Return [x, y] of the center of cell containing provided text 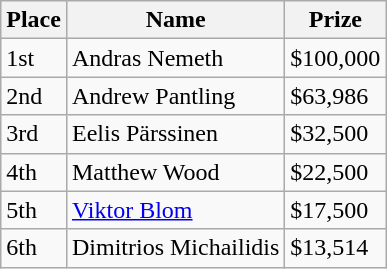
Viktor Blom [175, 210]
Prize [336, 20]
Andrew Pantling [175, 96]
6th [34, 248]
2nd [34, 96]
$22,500 [336, 172]
$63,986 [336, 96]
1st [34, 58]
$100,000 [336, 58]
3rd [34, 134]
5th [34, 210]
Dimitrios Michailidis [175, 248]
4th [34, 172]
Name [175, 20]
Place [34, 20]
Andras Nemeth [175, 58]
$17,500 [336, 210]
$32,500 [336, 134]
Eelis Pärssinen [175, 134]
Matthew Wood [175, 172]
$13,514 [336, 248]
